Search for the cell housing the specified text and yield its (x, y) center coordinate. 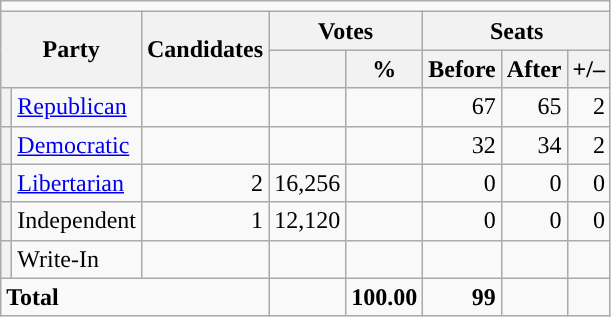
32 (462, 145)
+/– (588, 69)
67 (462, 107)
100.00 (384, 297)
99 (462, 297)
Seats (517, 31)
Party (72, 50)
1 (204, 221)
65 (534, 107)
Total (135, 297)
% (384, 69)
Republican (77, 107)
Independent (77, 221)
Votes (346, 31)
Candidates (204, 50)
After (534, 69)
16,256 (308, 183)
12,120 (308, 221)
Libertarian (77, 183)
Before (462, 69)
Write-In (77, 259)
Democratic (77, 145)
34 (534, 145)
